Locate the cell with the specified text and output its (X, Y) center coordinate. 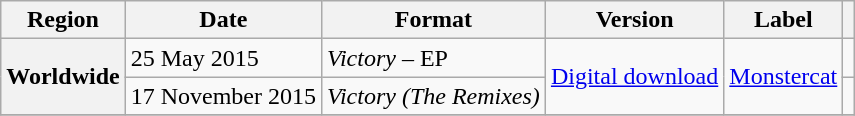
Region (63, 20)
Monstercat (784, 77)
Digital download (634, 77)
25 May 2015 (223, 58)
Version (634, 20)
Victory – EP (434, 58)
Victory (The Remixes) (434, 96)
Label (784, 20)
17 November 2015 (223, 96)
Date (223, 20)
Format (434, 20)
Worldwide (63, 77)
